Capture the cell that displays the provided text and extract its (x, y) central coordinate. 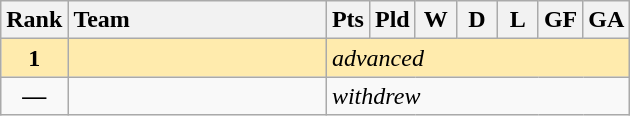
advanced (478, 58)
Team (198, 20)
Rank (34, 20)
D (476, 20)
L (518, 20)
1 (34, 58)
GA (606, 20)
Pts (348, 20)
W (436, 20)
— (34, 96)
GF (560, 20)
withdrew (478, 96)
Pld (392, 20)
